Find where the given text appears and provide that cell's center as (X, Y) coordinate. 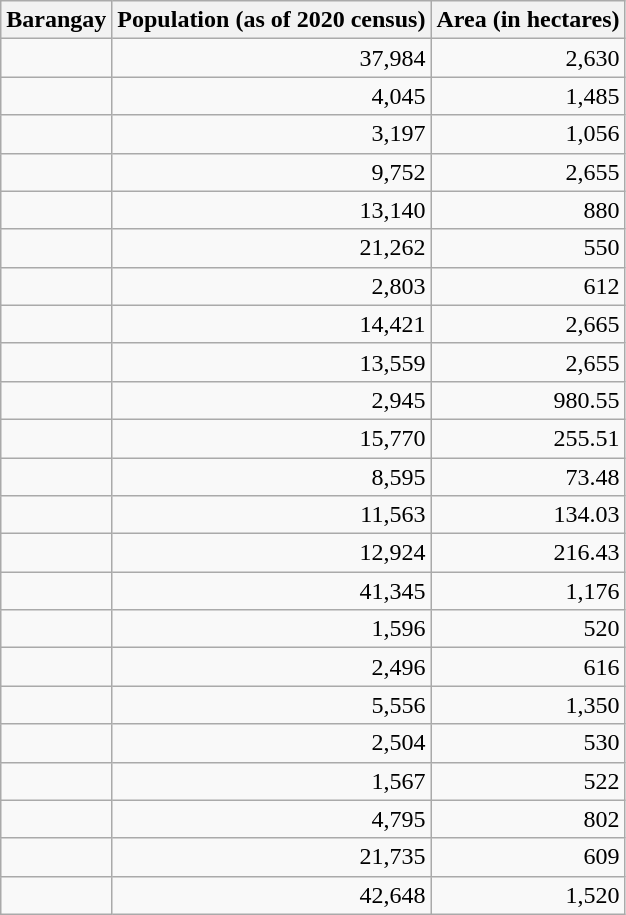
4,795 (272, 819)
42,648 (272, 895)
Barangay (56, 20)
216.43 (528, 553)
1,350 (528, 705)
21,735 (272, 857)
3,197 (272, 134)
21,262 (272, 248)
8,595 (272, 477)
980.55 (528, 400)
4,045 (272, 96)
802 (528, 819)
Population (as of 2020 census) (272, 20)
12,924 (272, 553)
11,563 (272, 515)
41,345 (272, 591)
1,567 (272, 781)
9,752 (272, 172)
1,520 (528, 895)
Area (in hectares) (528, 20)
2,630 (528, 58)
530 (528, 743)
2,504 (272, 743)
13,559 (272, 362)
37,984 (272, 58)
522 (528, 781)
1,596 (272, 629)
134.03 (528, 515)
2,496 (272, 667)
2,665 (528, 324)
1,485 (528, 96)
73.48 (528, 477)
1,056 (528, 134)
612 (528, 286)
880 (528, 210)
5,556 (272, 705)
550 (528, 248)
1,176 (528, 591)
520 (528, 629)
616 (528, 667)
13,140 (272, 210)
2,803 (272, 286)
609 (528, 857)
255.51 (528, 438)
2,945 (272, 400)
14,421 (272, 324)
15,770 (272, 438)
